Locate the cell with the specified text and output its [x, y] center coordinate. 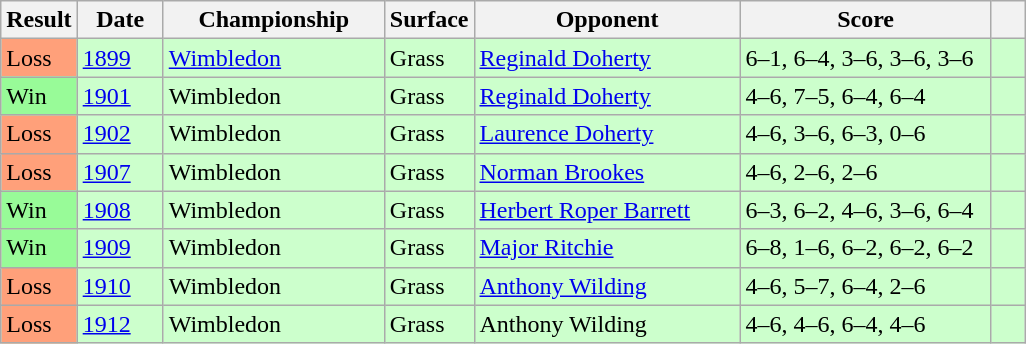
4–6, 7–5, 6–4, 6–4 [866, 96]
1912 [120, 324]
4–6, 5–7, 6–4, 2–6 [866, 286]
4–6, 3–6, 6–3, 0–6 [866, 134]
4–6, 4–6, 6–4, 4–6 [866, 324]
1899 [120, 58]
4–6, 2–6, 2–6 [866, 172]
Surface [429, 20]
1901 [120, 96]
Opponent [607, 20]
1908 [120, 210]
Norman Brookes [607, 172]
6–3, 6–2, 4–6, 3–6, 6–4 [866, 210]
Championship [274, 20]
Result [39, 20]
6–8, 1–6, 6–2, 6–2, 6–2 [866, 248]
1910 [120, 286]
6–1, 6–4, 3–6, 3–6, 3–6 [866, 58]
Laurence Doherty [607, 134]
1909 [120, 248]
Date [120, 20]
1902 [120, 134]
Score [866, 20]
Herbert Roper Barrett [607, 210]
Major Ritchie [607, 248]
1907 [120, 172]
